Output the [X, Y] coordinate of the center of the cell containing the given text.  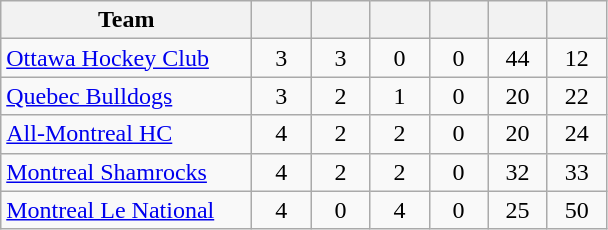
Quebec Bulldogs [126, 96]
22 [576, 96]
50 [576, 210]
25 [518, 210]
33 [576, 172]
44 [518, 58]
32 [518, 172]
Ottawa Hockey Club [126, 58]
Team [126, 20]
24 [576, 134]
Montreal Shamrocks [126, 172]
All-Montreal HC [126, 134]
12 [576, 58]
1 [400, 96]
Montreal Le National [126, 210]
